Pinpoint the cell where the given text exists, returning its (x, y) midpoint coordinate. 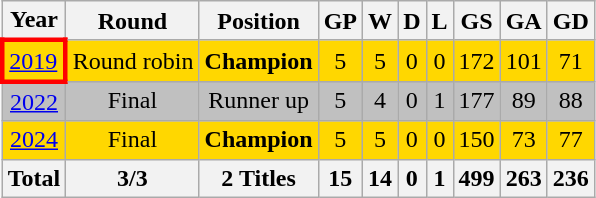
150 (476, 140)
71 (570, 60)
177 (476, 101)
Position (258, 21)
GS (476, 21)
Round robin (132, 60)
D (412, 21)
L (440, 21)
Runner up (258, 101)
172 (476, 60)
2022 (34, 101)
GD (570, 21)
4 (380, 101)
236 (570, 178)
2024 (34, 140)
Total (34, 178)
263 (524, 178)
73 (524, 140)
3/3 (132, 178)
499 (476, 178)
101 (524, 60)
GA (524, 21)
2 Titles (258, 178)
Round (132, 21)
W (380, 21)
77 (570, 140)
15 (340, 178)
14 (380, 178)
GP (340, 21)
2019 (34, 60)
88 (570, 101)
Year (34, 21)
89 (524, 101)
